Capture the cell that displays the provided text and extract its [x, y] central coordinate. 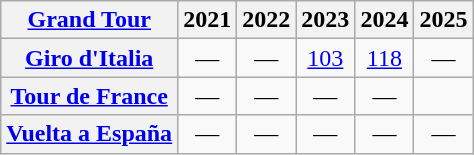
Giro d'Italia [90, 58]
2025 [444, 20]
118 [384, 58]
2023 [326, 20]
Vuelta a España [90, 134]
2021 [208, 20]
2024 [384, 20]
2022 [266, 20]
Grand Tour [90, 20]
Tour de France [90, 96]
103 [326, 58]
